Identify which cell holds the provided text, then report its (X, Y) central coordinate. 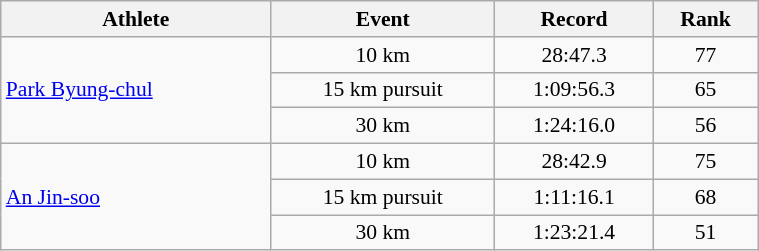
Athlete (136, 19)
Event (383, 19)
Rank (705, 19)
51 (705, 233)
An Jin-soo (136, 198)
56 (705, 126)
68 (705, 197)
Record (574, 19)
1:11:16.1 (574, 197)
Park Byung-chul (136, 90)
1:24:16.0 (574, 126)
65 (705, 90)
28:47.3 (574, 55)
77 (705, 55)
28:42.9 (574, 162)
1:23:21.4 (574, 233)
75 (705, 162)
1:09:56.3 (574, 90)
